Pinpoint the cell where the given text exists, returning its (x, y) midpoint coordinate. 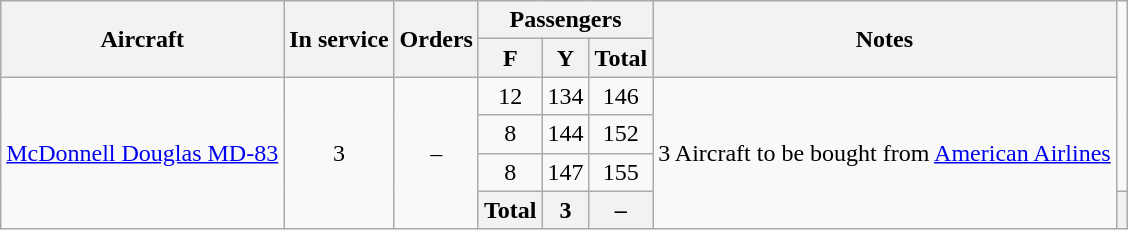
Orders (436, 39)
155 (621, 172)
Notes (885, 39)
3 Aircraft to be bought from American Airlines (885, 153)
Passengers (565, 20)
McDonnell Douglas MD-83 (142, 153)
147 (566, 172)
In service (339, 39)
144 (566, 134)
Aircraft (142, 39)
152 (621, 134)
146 (621, 96)
12 (510, 96)
134 (566, 96)
F (510, 58)
Y (566, 58)
